Locate the cell with the specified text and output its (X, Y) center coordinate. 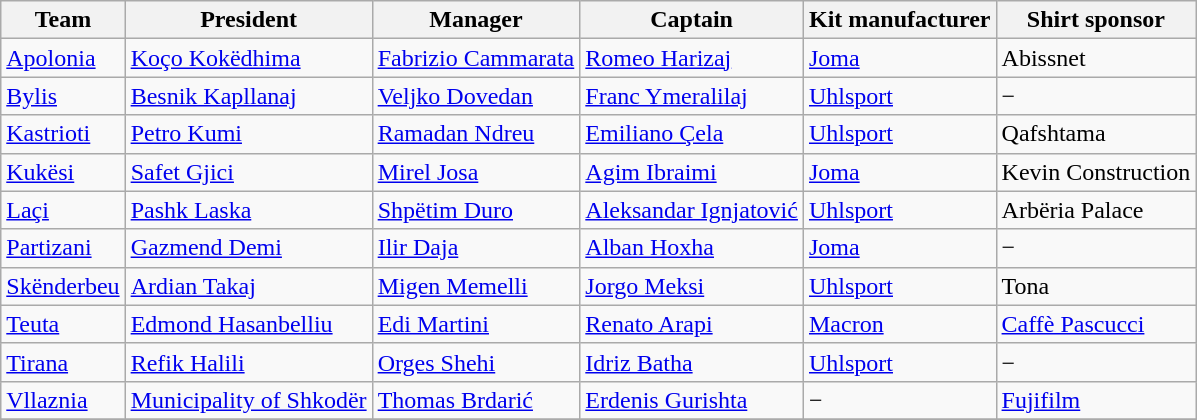
Migen Memelli (476, 286)
Aleksandar Ignjatović (692, 210)
Erdenis Gurishta (692, 400)
Qafshtama (1096, 134)
Emiliano Çela (692, 134)
Jorgo Meksi (692, 286)
Gazmend Demi (248, 248)
Refik Halili (248, 362)
Mirel Josa (476, 172)
Koço Kokëdhima (248, 58)
Bylis (63, 96)
Renato Arapi (692, 324)
Besnik Kapllanaj (248, 96)
Tirana (63, 362)
Kit manufacturer (900, 20)
Thomas Brdarić (476, 400)
Ramadan Ndreu (476, 134)
Idriz Batha (692, 362)
Arbëria Palace (1096, 210)
Veljko Dovedan (476, 96)
Edmond Hasanbelliu (248, 324)
Captain (692, 20)
Franc Ymeralilaj (692, 96)
Kastrioti (63, 134)
Kukësi (63, 172)
Pashk Laska (248, 210)
President (248, 20)
Partizani (63, 248)
Tona (1096, 286)
Skënderbeu (63, 286)
Ardian Takaj (248, 286)
Orges Shehi (476, 362)
Fujifilm (1096, 400)
Vllaznia (63, 400)
Municipality of Shkodër (248, 400)
Shirt sponsor (1096, 20)
Apolonia (63, 58)
Laçi (63, 210)
Romeo Harizaj (692, 58)
Teuta (63, 324)
Edi Martini (476, 324)
Team (63, 20)
Agim Ibraimi (692, 172)
Safet Gjici (248, 172)
Fabrizio Cammarata (476, 58)
Petro Kumi (248, 134)
Ilir Daja (476, 248)
Manager (476, 20)
Macron (900, 324)
Caffè Pascucci (1096, 324)
Shpëtim Duro (476, 210)
Kevin Construction (1096, 172)
Abissnet (1096, 58)
Alban Hoxha (692, 248)
